From the cell containing the given text, extract its center point as (X, Y) coordinate. 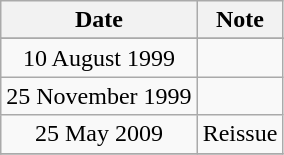
25 May 2009 (99, 134)
Reissue (240, 134)
10 August 1999 (99, 58)
Note (240, 20)
Date (99, 20)
25 November 1999 (99, 96)
